For the text-containing cell, return its midpoint in [X, Y] coordinate format. 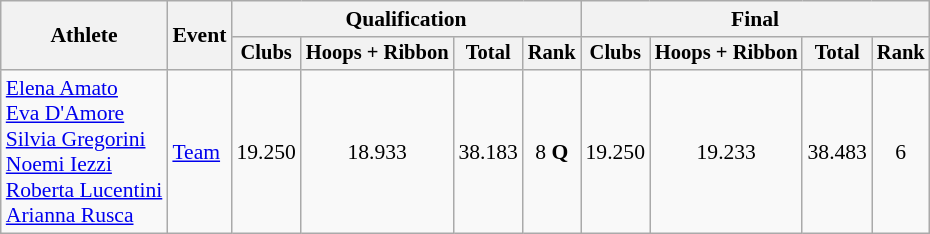
8 Q [552, 152]
38.183 [488, 152]
Athlete [84, 36]
Qualification [406, 19]
38.483 [836, 152]
Event [199, 36]
19.233 [726, 152]
Team [199, 152]
Elena Amato Eva D'Amore Silvia Gregorini Noemi Iezzi Roberta Lucentini Arianna Rusca [84, 152]
18.933 [377, 152]
6 [901, 152]
Final [754, 19]
